Provide the [X, Y] coordinate of the cell's center where the given text is located.  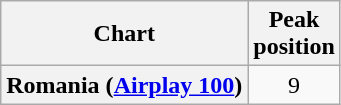
Chart [124, 34]
Romania (Airplay 100) [124, 85]
Peakposition [294, 34]
9 [294, 85]
